Pinpoint the cell where the given text exists, returning its (X, Y) midpoint coordinate. 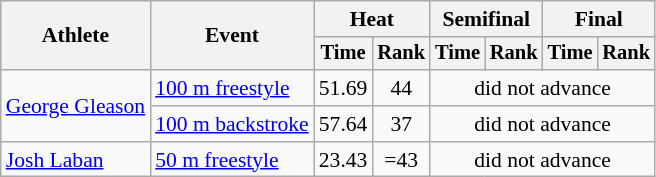
57.64 (344, 124)
100 m backstroke (232, 124)
Semifinal (486, 19)
51.69 (344, 88)
100 m freestyle (232, 88)
Final (599, 19)
44 (401, 88)
Event (232, 36)
Heat (372, 19)
37 (401, 124)
George Gleason (76, 106)
Athlete (76, 36)
